From the cell containing the given text, extract its center point as (X, Y) coordinate. 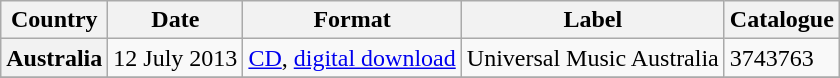
Format (352, 20)
Catalogue (782, 20)
Country (54, 20)
Universal Music Australia (592, 58)
Date (176, 20)
3743763 (782, 58)
12 July 2013 (176, 58)
Label (592, 20)
CD, digital download (352, 58)
Australia (54, 58)
